Return the (X, Y) coordinate for the center point of the cell that contains the specified text.  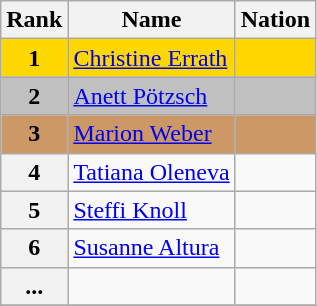
Christine Errath (152, 58)
3 (34, 134)
Anett Pötzsch (152, 96)
Rank (34, 20)
Susanne Altura (152, 248)
2 (34, 96)
1 (34, 58)
Name (152, 20)
5 (34, 210)
Nation (275, 20)
6 (34, 248)
4 (34, 172)
Tatiana Oleneva (152, 172)
Steffi Knoll (152, 210)
... (34, 286)
Marion Weber (152, 134)
